Return [X, Y] of the center of cell containing provided text 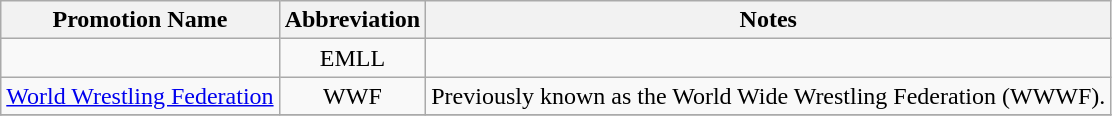
Abbreviation [352, 20]
Promotion Name [140, 20]
Notes [768, 20]
World Wrestling Federation [140, 96]
EMLL [352, 58]
WWF [352, 96]
Previously known as the World Wide Wrestling Federation (WWWF). [768, 96]
